From the cell containing the given text, extract its center point as (x, y) coordinate. 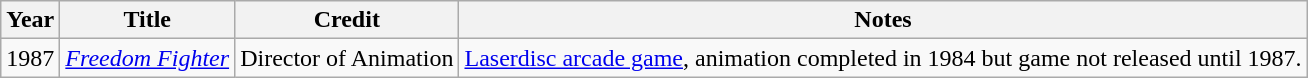
Year (30, 20)
Director of Animation (347, 58)
Freedom Fighter (148, 58)
Credit (347, 20)
Title (148, 20)
Laserdisc arcade game, animation completed in 1984 but game not released until 1987. (883, 58)
1987 (30, 58)
Notes (883, 20)
